From the cell containing the given text, extract its center point as (X, Y) coordinate. 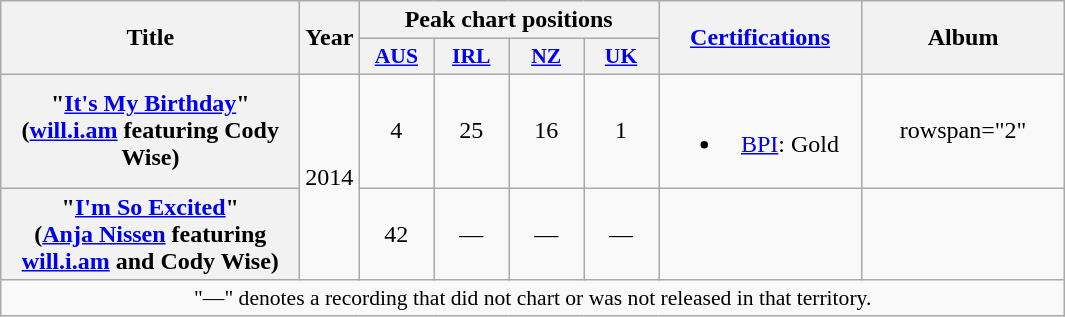
"I'm So Excited"(Anja Nissen featuring will.i.am and Cody Wise) (150, 234)
1 (622, 130)
25 (472, 130)
42 (396, 234)
NZ (546, 57)
Certifications (760, 38)
IRL (472, 57)
4 (396, 130)
Title (150, 38)
UK (622, 57)
Peak chart positions (509, 20)
16 (546, 130)
2014 (330, 176)
Album (964, 38)
rowspan="2" (964, 130)
AUS (396, 57)
BPI: Gold (760, 130)
"It's My Birthday"(will.i.am featuring Cody Wise) (150, 130)
Year (330, 38)
"—" denotes a recording that did not chart or was not released in that territory. (533, 298)
